Identify which cell holds the provided text, then report its (X, Y) central coordinate. 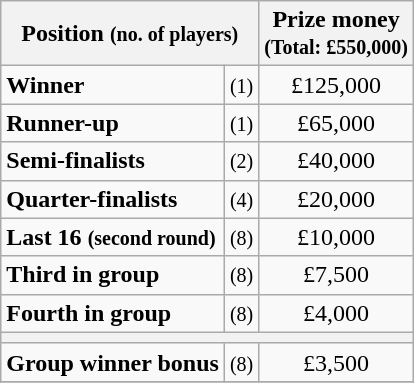
Group winner bonus (113, 362)
Third in group (113, 275)
£10,000 (336, 237)
£3,500 (336, 362)
(2) (241, 161)
Quarter-finalists (113, 199)
£40,000 (336, 161)
Fourth in group (113, 313)
Runner-up (113, 123)
£125,000 (336, 85)
£4,000 (336, 313)
Winner (113, 85)
£20,000 (336, 199)
Position (no. of players) (130, 34)
Prize money(Total: £550,000) (336, 34)
Semi-finalists (113, 161)
Last 16 (second round) (113, 237)
£65,000 (336, 123)
£7,500 (336, 275)
(4) (241, 199)
